Find where the given text appears and provide that cell's center as (X, Y) coordinate. 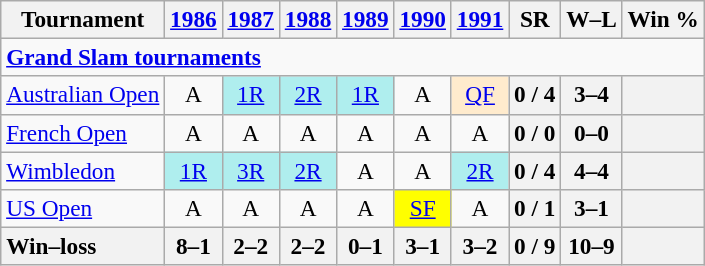
US Open (83, 208)
Win % (663, 19)
Win–loss (83, 246)
0 / 0 (535, 133)
3–2 (480, 246)
Grand Slam tournaments (352, 57)
SF (422, 208)
0 / 9 (535, 246)
8–1 (194, 246)
Tournament (83, 19)
3R (250, 170)
4–4 (592, 170)
0–0 (592, 133)
1987 (250, 19)
1991 (480, 19)
0–1 (366, 246)
1988 (308, 19)
Wimbledon (83, 170)
SR (535, 19)
Australian Open (83, 95)
0 / 1 (535, 208)
1986 (194, 19)
1989 (366, 19)
1990 (422, 19)
QF (480, 95)
10–9 (592, 246)
W–L (592, 19)
3–4 (592, 95)
French Open (83, 133)
